For the text-containing cell, return its midpoint in [X, Y] coordinate format. 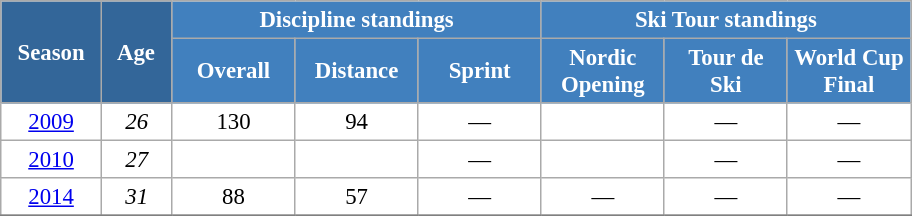
2009 [52, 122]
Sprint [480, 72]
88 [234, 197]
Season [52, 52]
57 [356, 197]
2014 [52, 197]
Age [136, 52]
94 [356, 122]
31 [136, 197]
Discipline standings [356, 20]
Overall [234, 72]
World CupFinal [848, 72]
Tour deSki [726, 72]
NordicOpening [602, 72]
Ski Tour standings [726, 20]
Distance [356, 72]
26 [136, 122]
130 [234, 122]
27 [136, 160]
2010 [52, 160]
